Scan for the cell matching the given text and deliver its [x, y] coordinate at center. 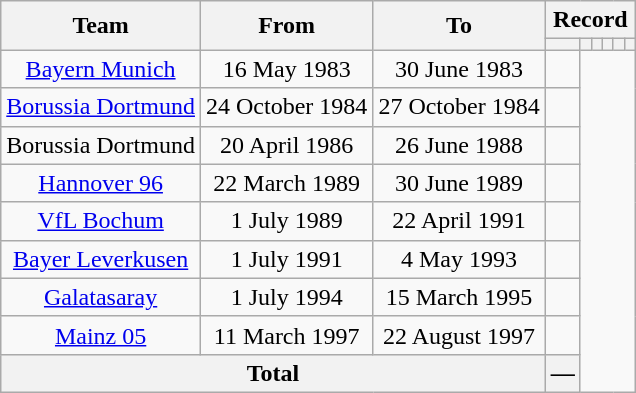
4 May 1993 [459, 259]
27 October 1984 [459, 107]
22 August 1997 [459, 335]
Record [590, 20]
Total [273, 373]
30 June 1983 [459, 69]
30 June 1989 [459, 183]
Team [101, 26]
To [459, 26]
— [562, 373]
16 May 1983 [286, 69]
Hannover 96 [101, 183]
11 March 1997 [286, 335]
Mainz 05 [101, 335]
22 April 1991 [459, 221]
VfL Bochum [101, 221]
20 April 1986 [286, 145]
26 June 1988 [459, 145]
Galatasaray [101, 297]
1 July 1991 [286, 259]
Bayer Leverkusen [101, 259]
15 March 1995 [459, 297]
Bayern Munich [101, 69]
From [286, 26]
22 March 1989 [286, 183]
1 July 1989 [286, 221]
1 July 1994 [286, 297]
24 October 1984 [286, 107]
